Return the [x, y] coordinate for the center point of the cell that contains the specified text.  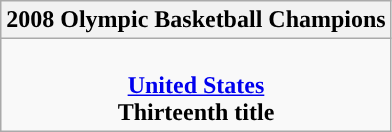
United States Thirteenth title [196, 85]
2008 Olympic Basketball Champions [196, 20]
